Search for the cell housing the specified text and yield its (X, Y) center coordinate. 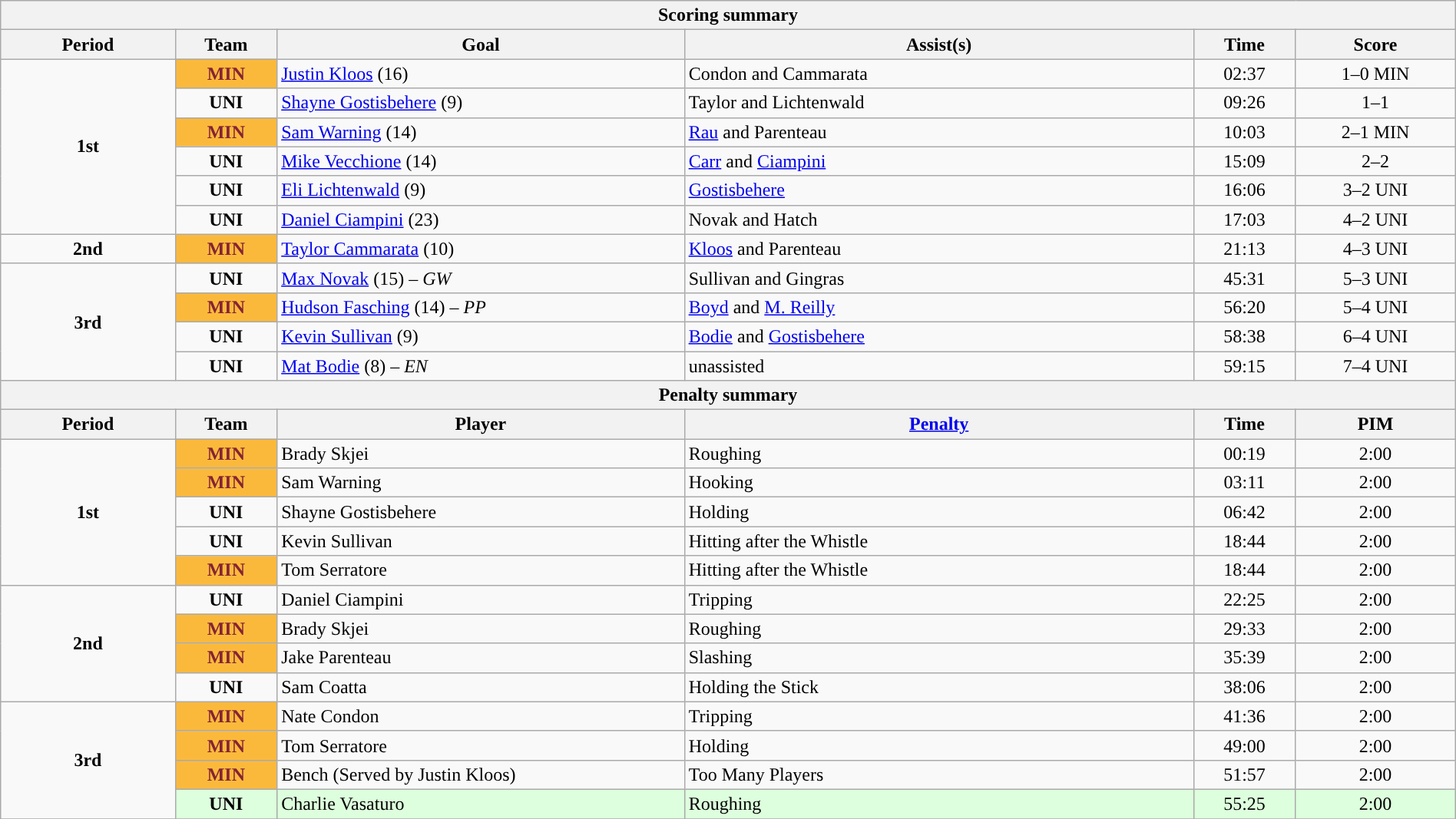
Bodie and Gostisbehere (938, 336)
55:25 (1244, 804)
Boyd and M. Reilly (938, 307)
Goal (481, 45)
5–4 UNI (1375, 307)
7–4 UNI (1375, 366)
Sullivan and Gingras (938, 278)
Bench (Served by Justin Kloos) (481, 774)
38:06 (1244, 687)
Holding the Stick (938, 687)
Assist(s) (938, 45)
Rau and Parenteau (938, 132)
Taylor Cammarata (10) (481, 249)
09:26 (1244, 103)
Too Many Players (938, 774)
02:37 (1244, 74)
Gostisbehere (938, 190)
5–3 UNI (1375, 278)
Sam Warning (481, 483)
4–2 UNI (1375, 220)
Score (1375, 45)
Kevin Sullivan (9) (481, 336)
Kevin Sullivan (481, 541)
22:25 (1244, 599)
2–1 MIN (1375, 132)
Taylor and Lichtenwald (938, 103)
29:33 (1244, 629)
Daniel Ciampini (481, 599)
21:13 (1244, 249)
15:09 (1244, 161)
Kloos and Parenteau (938, 249)
56:20 (1244, 307)
2–2 (1375, 161)
Sam Warning (14) (481, 132)
4–3 UNI (1375, 249)
35:39 (1244, 658)
unassisted (938, 366)
1–0 MIN (1375, 74)
Hudson Fasching (14) – PP (481, 307)
00:19 (1244, 454)
51:57 (1244, 774)
Max Novak (15) – GW (481, 278)
41:36 (1244, 716)
Justin Kloos (16) (481, 74)
Nate Condon (481, 716)
Player (481, 424)
17:03 (1244, 220)
Jake Parenteau (481, 658)
Shayne Gostisbehere (9) (481, 103)
6–4 UNI (1375, 336)
58:38 (1244, 336)
Hooking (938, 483)
59:15 (1244, 366)
Scoring summary (728, 15)
Mike Vecchione (14) (481, 161)
Slashing (938, 658)
Sam Coatta (481, 687)
10:03 (1244, 132)
Daniel Ciampini (23) (481, 220)
PIM (1375, 424)
3–2 UNI (1375, 190)
06:42 (1244, 512)
16:06 (1244, 190)
Shayne Gostisbehere (481, 512)
Eli Lichtenwald (9) (481, 190)
1–1 (1375, 103)
Novak and Hatch (938, 220)
Condon and Cammarata (938, 74)
Carr and Ciampini (938, 161)
Mat Bodie (8) – EN (481, 366)
Penalty summary (728, 395)
03:11 (1244, 483)
49:00 (1244, 745)
Charlie Vasaturo (481, 804)
Penalty (938, 424)
45:31 (1244, 278)
